Locate the cell with the specified text and output its (X, Y) center coordinate. 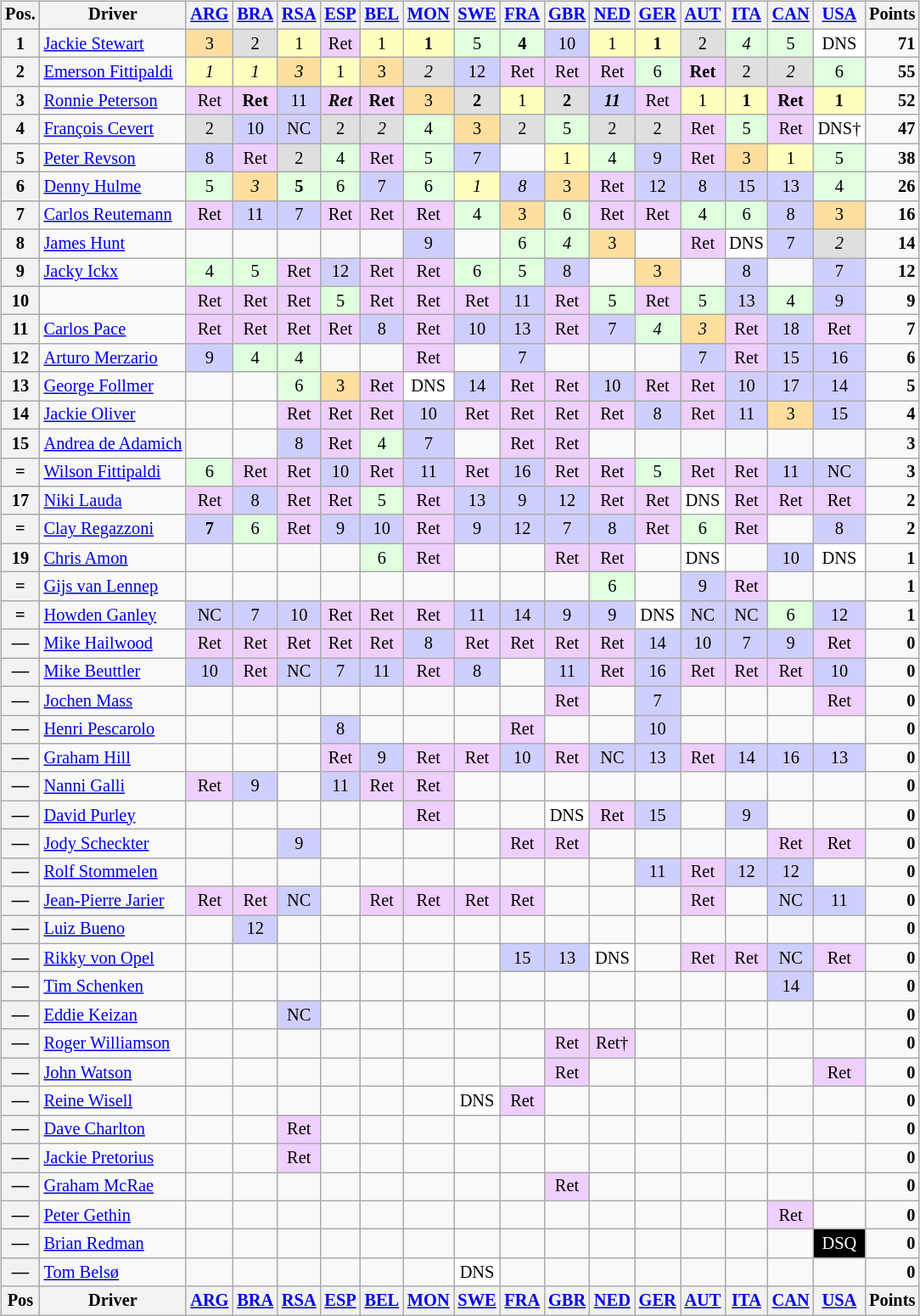
John Watson (114, 1072)
38 (892, 158)
David Purley (114, 815)
Denny Hulme (114, 187)
Ret† (613, 1043)
Emerson Fittipaldi (114, 72)
18 (791, 329)
19 (20, 558)
DSQ (840, 1244)
Henri Pescarolo (114, 729)
Andrea de Adamich (114, 443)
Gijs van Lennep (114, 587)
Rikky von Opel (114, 958)
Peter Gethin (114, 1215)
Pos. (20, 15)
55 (892, 72)
Jochen Mass (114, 700)
Jackie Stewart (114, 43)
26 (892, 187)
Graham McRae (114, 1187)
71 (892, 43)
Brian Redman (114, 1244)
Niki Lauda (114, 501)
Clay Regazzoni (114, 529)
François Cevert (114, 129)
Eddie Keizan (114, 1015)
Peter Revson (114, 158)
Tom Belsø (114, 1273)
Carlos Pace (114, 329)
Chris Amon (114, 558)
Howden Ganley (114, 615)
DNS† (840, 129)
Jody Scheckter (114, 844)
Reine Wisell (114, 1101)
Jackie Oliver (114, 415)
Pos (20, 1301)
Mike Hailwood (114, 644)
Dave Charlton (114, 1129)
Carlos Reutemann (114, 215)
Jackie Pretorius (114, 1158)
52 (892, 101)
Luiz Bueno (114, 930)
Roger Williamson (114, 1043)
Rolf Stommelen (114, 872)
Mike Beuttler (114, 672)
Nanni Galli (114, 786)
Arturo Merzario (114, 358)
Wilson Fittipaldi (114, 472)
Ronnie Peterson (114, 101)
Graham Hill (114, 758)
George Follmer (114, 386)
47 (892, 129)
Jacky Ickx (114, 273)
Jean-Pierre Jarier (114, 901)
Tim Schenken (114, 987)
James Hunt (114, 244)
